Extract the (x, y) coordinate from the center of the cell holding the provided text.  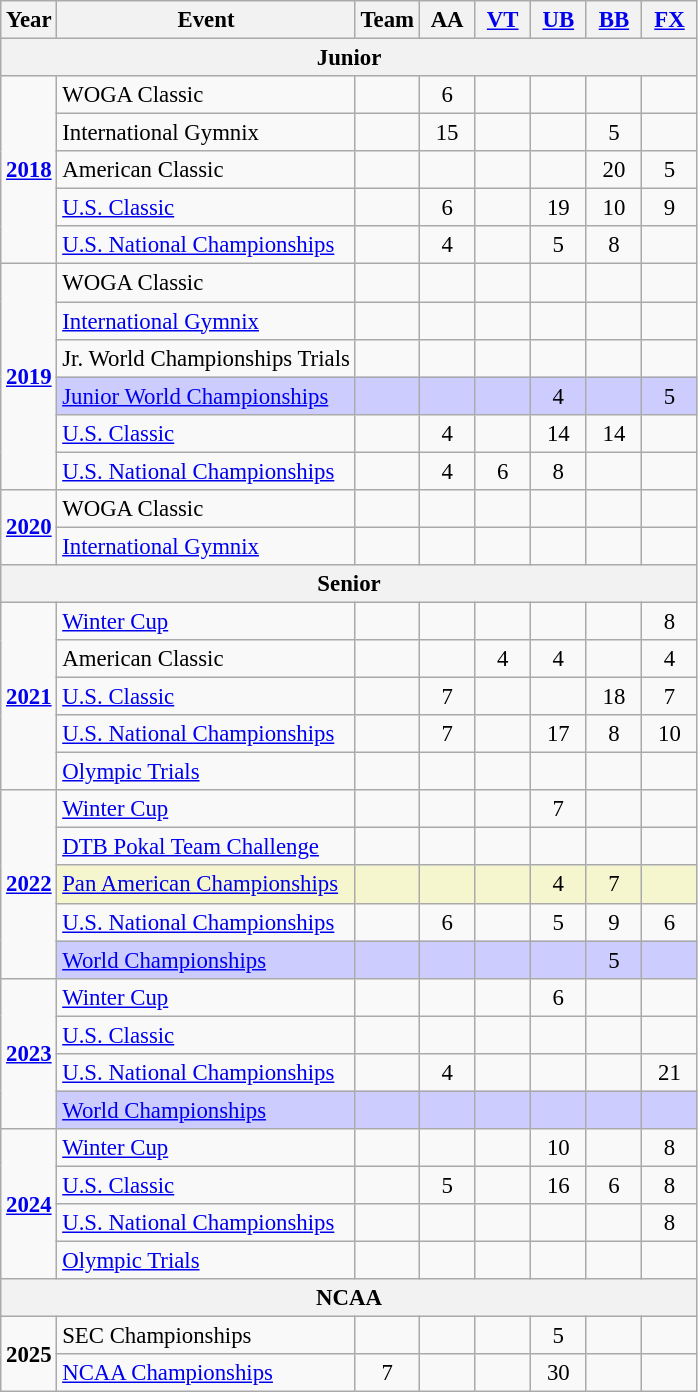
30 (559, 1373)
17 (559, 734)
Team (387, 20)
2019 (29, 377)
20 (614, 170)
2025 (29, 1354)
Junior World Championships (206, 396)
15 (447, 133)
2018 (29, 170)
SEC Championships (206, 1336)
19 (559, 208)
2021 (29, 696)
AA (447, 20)
Junior (350, 58)
FX (670, 20)
Year (29, 20)
2022 (29, 884)
21 (670, 1073)
VT (503, 20)
Pan American Championships (206, 885)
BB (614, 20)
16 (559, 1185)
2023 (29, 1053)
Senior (350, 584)
Jr. World Championships Trials (206, 358)
2024 (29, 1204)
DTB Pokal Team Challenge (206, 847)
Event (206, 20)
NCAA Championships (206, 1373)
NCAA (350, 1298)
UB (559, 20)
2020 (29, 528)
18 (614, 697)
